Find where the given text appears and provide that cell's center as [X, Y] coordinate. 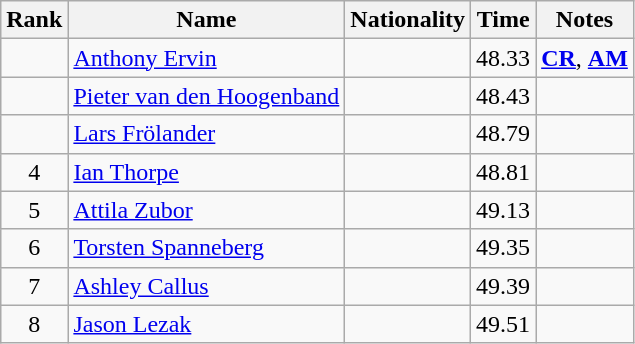
49.13 [504, 210]
Ian Thorpe [206, 172]
48.43 [504, 96]
Name [206, 20]
CR, AM [585, 58]
48.79 [504, 134]
49.51 [504, 324]
Pieter van den Hoogenband [206, 96]
Attila Zubor [206, 210]
Ashley Callus [206, 286]
6 [34, 248]
Torsten Spanneberg [206, 248]
5 [34, 210]
Rank [34, 20]
48.33 [504, 58]
Time [504, 20]
8 [34, 324]
7 [34, 286]
4 [34, 172]
Notes [585, 20]
Anthony Ervin [206, 58]
49.35 [504, 248]
Lars Frölander [206, 134]
Nationality [408, 20]
Jason Lezak [206, 324]
49.39 [504, 286]
48.81 [504, 172]
